Determine the (x, y) coordinate at the center of the cell enclosing the given text.  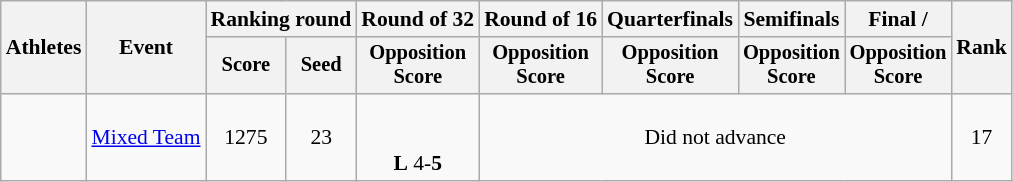
Event (146, 48)
Quarterfinals (670, 19)
Seed (321, 66)
Mixed Team (146, 138)
Final / (898, 19)
1275 (246, 138)
17 (982, 138)
Score (246, 66)
Did not advance (715, 138)
Round of 16 (540, 19)
Round of 32 (418, 19)
Rank (982, 48)
Semifinals (792, 19)
Athletes (44, 48)
23 (321, 138)
Ranking round (282, 19)
L 4-5 (418, 138)
